Detect which cell encompasses the target text, then output its [x, y] center coordinate. 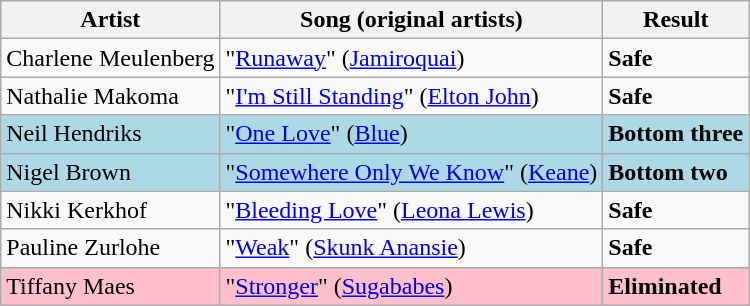
Nathalie Makoma [110, 96]
Bottom three [676, 134]
Nikki Kerkhof [110, 210]
Result [676, 20]
Song (original artists) [412, 20]
Artist [110, 20]
"Stronger" (Sugababes) [412, 286]
Tiffany Maes [110, 286]
Nigel Brown [110, 172]
Pauline Zurlohe [110, 248]
Neil Hendriks [110, 134]
Eliminated [676, 286]
"I'm Still Standing" (Elton John) [412, 96]
Bottom two [676, 172]
"Bleeding Love" (Leona Lewis) [412, 210]
Charlene Meulenberg [110, 58]
"Somewhere Only We Know" (Keane) [412, 172]
"Runaway" (Jamiroquai) [412, 58]
"Weak" (Skunk Anansie) [412, 248]
"One Love" (Blue) [412, 134]
